Find where the given text appears and provide that cell's center as (X, Y) coordinate. 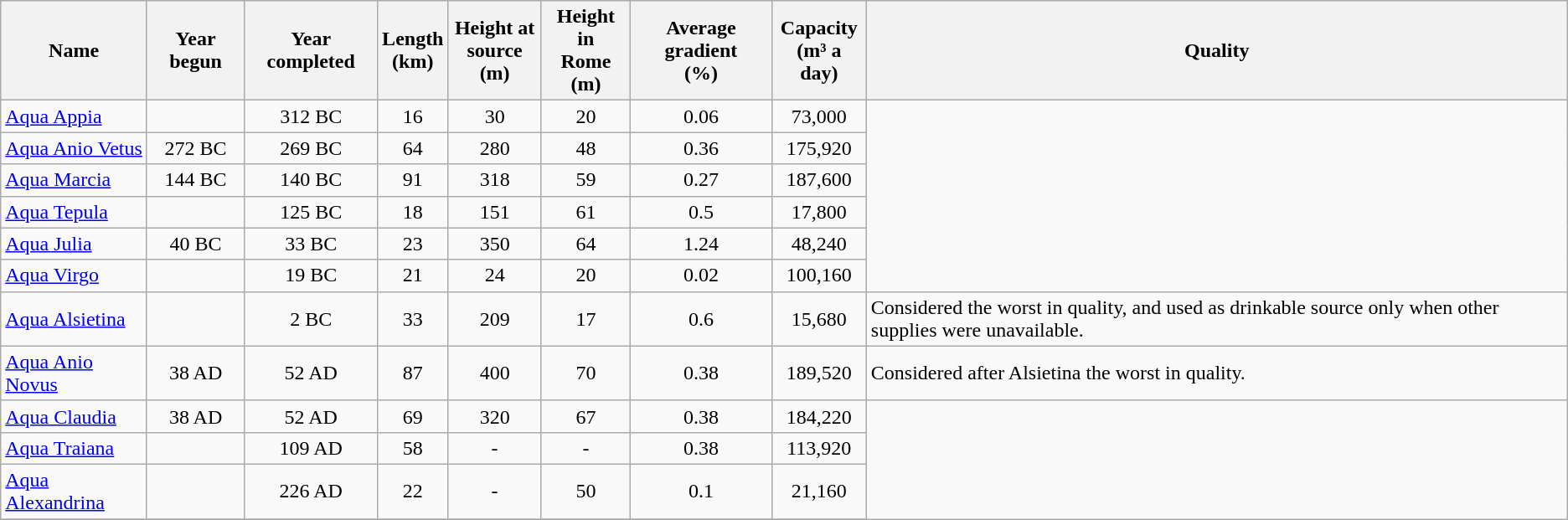
Aqua Claudia (74, 416)
61 (585, 212)
0.27 (702, 180)
73,000 (819, 116)
17,800 (819, 212)
15,680 (819, 318)
Quality (1216, 50)
1.24 (702, 244)
100,160 (819, 275)
Aqua Alsietina (74, 318)
Aqua Anio Novus (74, 373)
Aqua Virgo (74, 275)
22 (413, 491)
400 (494, 373)
Capacity(m³ a day) (819, 50)
Considered the worst in quality, and used as drinkable source only when other supplies were unavailable. (1216, 318)
0.1 (702, 491)
48 (585, 148)
21 (413, 275)
48,240 (819, 244)
30 (494, 116)
187,600 (819, 180)
Year begun (195, 50)
Aqua Anio Vetus (74, 148)
91 (413, 180)
350 (494, 244)
Name (74, 50)
33 (413, 318)
318 (494, 180)
0.6 (702, 318)
Year completed (312, 50)
Aqua Traiana (74, 448)
17 (585, 318)
Height inRome (m) (585, 50)
Length(km) (413, 50)
209 (494, 318)
140 BC (312, 180)
24 (494, 275)
Height atsource (m) (494, 50)
312 BC (312, 116)
189,520 (819, 373)
125 BC (312, 212)
0.06 (702, 116)
280 (494, 148)
69 (413, 416)
175,920 (819, 148)
226 AD (312, 491)
Average gradient (%) (702, 50)
70 (585, 373)
2 BC (312, 318)
50 (585, 491)
18 (413, 212)
87 (413, 373)
113,920 (819, 448)
Aqua Appia (74, 116)
23 (413, 244)
59 (585, 180)
58 (413, 448)
40 BC (195, 244)
21,160 (819, 491)
0.5 (702, 212)
33 BC (312, 244)
19 BC (312, 275)
151 (494, 212)
Aqua Julia (74, 244)
144 BC (195, 180)
Considered after Alsietina the worst in quality. (1216, 373)
109 AD (312, 448)
272 BC (195, 148)
184,220 (819, 416)
67 (585, 416)
320 (494, 416)
0.02 (702, 275)
Aqua Marcia (74, 180)
Aqua Alexandrina (74, 491)
16 (413, 116)
269 BC (312, 148)
Aqua Tepula (74, 212)
0.36 (702, 148)
